Find where the given text appears and provide that cell's center as [X, Y] coordinate. 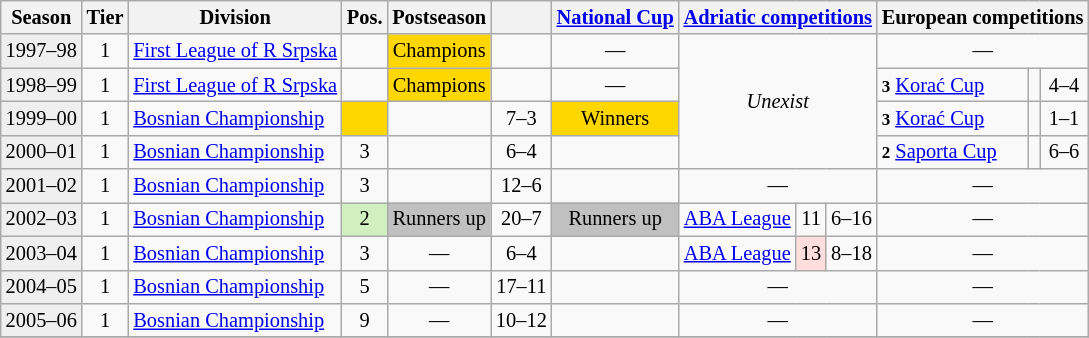
European competitions [983, 17]
1–1 [1064, 118]
Adriatic competitions [778, 17]
8–18 [852, 253]
10–12 [522, 320]
6–6 [1064, 152]
2002–03 [42, 219]
Division [235, 17]
Winners [616, 118]
6–16 [852, 219]
5 [364, 287]
9 [364, 320]
2 Saporta Cup [952, 152]
17–11 [522, 287]
Pos. [364, 17]
2 [364, 219]
Season [42, 17]
2005–06 [42, 320]
Unexist [778, 102]
4–4 [1064, 85]
1999–00 [42, 118]
20–7 [522, 219]
1998–99 [42, 85]
1997–98 [42, 51]
2004–05 [42, 287]
13 [811, 253]
2000–01 [42, 152]
Tier [106, 17]
7–3 [522, 118]
2001–02 [42, 186]
Postseason [439, 17]
12–6 [522, 186]
National Cup [616, 17]
2003–04 [42, 253]
11 [811, 219]
